Search for the cell housing the specified text and yield its (x, y) center coordinate. 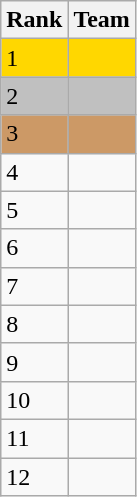
8 (34, 324)
12 (34, 477)
Rank (34, 20)
7 (34, 286)
5 (34, 210)
Team (102, 20)
4 (34, 172)
10 (34, 400)
1 (34, 58)
6 (34, 248)
3 (34, 134)
9 (34, 362)
2 (34, 96)
11 (34, 438)
